Search for the cell housing the specified text and yield its [x, y] center coordinate. 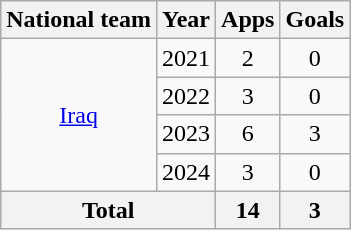
2021 [186, 58]
2 [248, 58]
Year [186, 20]
Apps [248, 20]
Iraq [79, 115]
2022 [186, 96]
2024 [186, 172]
Goals [315, 20]
Total [108, 210]
6 [248, 134]
National team [79, 20]
14 [248, 210]
2023 [186, 134]
